Scan for the cell matching the given text and deliver its [x, y] coordinate at center. 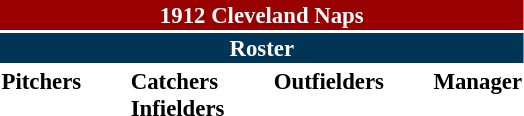
1912 Cleveland Naps [262, 15]
Roster [262, 48]
